Locate the cell with the specified text and output its (X, Y) center coordinate. 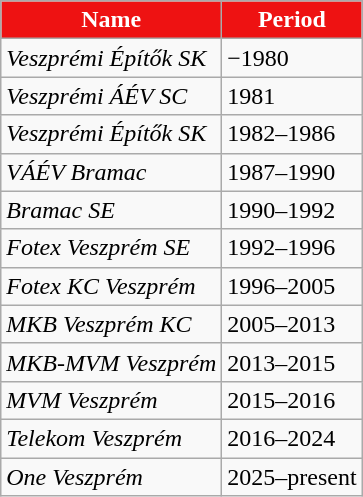
2005–2013 (292, 324)
1996–2005 (292, 286)
Telekom Veszprém (112, 438)
Fotex KC Veszprém (112, 286)
1981 (292, 96)
1990–1992 (292, 210)
1992–1996 (292, 248)
2015–2016 (292, 400)
Fotex Veszprém SE (112, 248)
2016–2024 (292, 438)
1982–1986 (292, 134)
Bramac SE (112, 210)
Veszprémi ÁÉV SC (112, 96)
2013–2015 (292, 362)
2025–present (292, 477)
−1980 (292, 58)
One Veszprém (112, 477)
1987–1990 (292, 172)
Period (292, 20)
Name (112, 20)
MKB-MVM Veszprém (112, 362)
MKB Veszprém KC (112, 324)
MVM Veszprém (112, 400)
VÁÉV Bramac (112, 172)
